Identify which cell holds the provided text, then report its [X, Y] central coordinate. 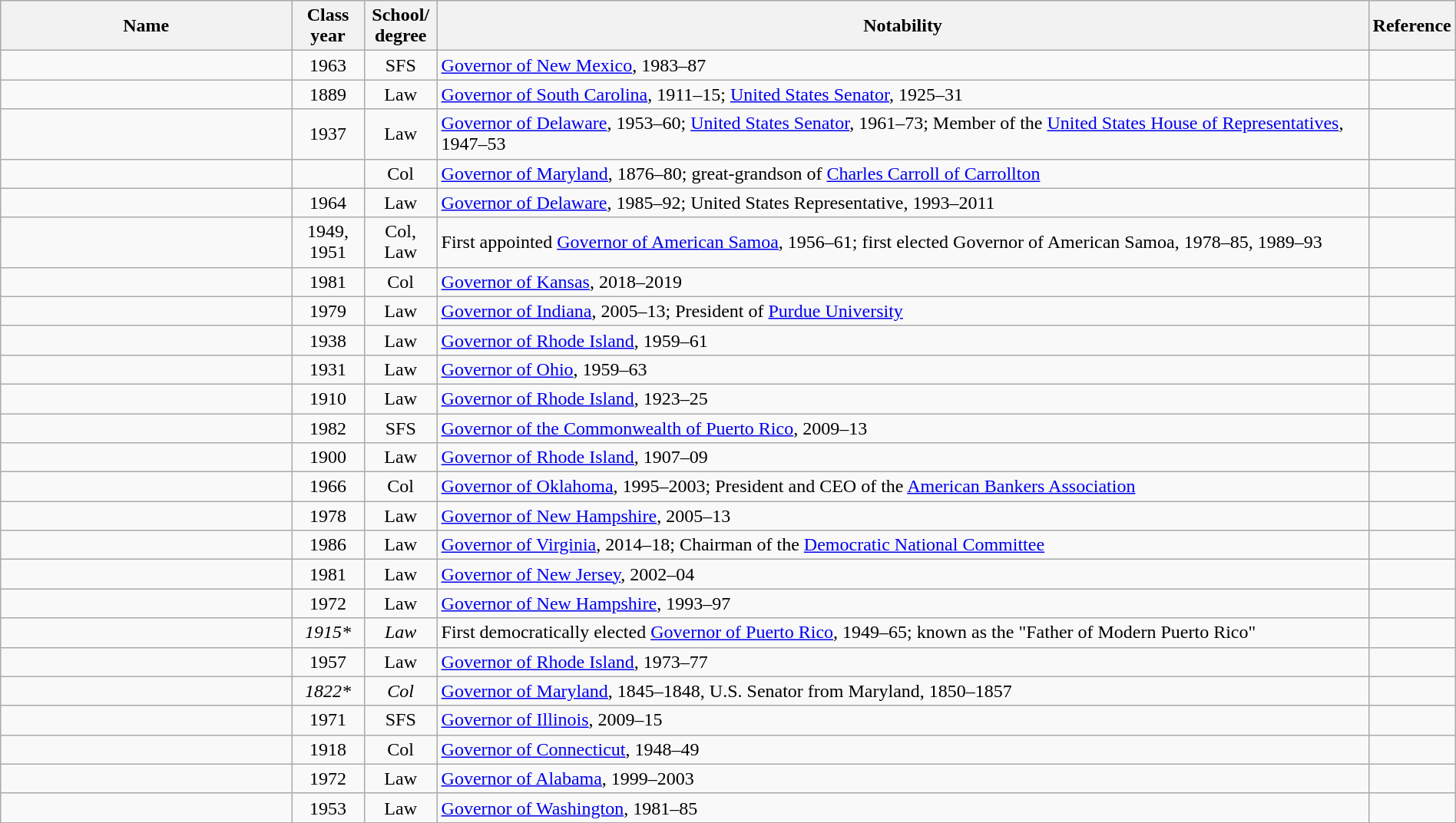
Governor of New Jersey, 2002–04 [903, 574]
Name [146, 26]
1889 [329, 94]
Class year [329, 26]
1822* [329, 691]
1915* [329, 633]
Reference [1411, 26]
Governor of Rhode Island, 1973–77 [903, 662]
Governor of Washington, 1981–85 [903, 808]
1966 [329, 487]
1982 [329, 428]
Governor of Maryland, 1845–1848, U.S. Senator from Maryland, 1850–1857 [903, 691]
1963 [329, 65]
1900 [329, 458]
1957 [329, 662]
1953 [329, 808]
Governor of Oklahoma, 1995–2003; President and CEO of the American Bankers Association [903, 487]
Governor of Delaware, 1985–92; United States Representative, 1993–2011 [903, 203]
Governor of New Mexico, 1983–87 [903, 65]
Governor of Delaware, 1953–60; United States Senator, 1961–73; Member of the United States House of Representatives, 1947–53 [903, 134]
First appointed Governor of American Samoa, 1956–61; first elected Governor of American Samoa, 1978–85, 1989–93 [903, 243]
1964 [329, 203]
Governor of Alabama, 1999–2003 [903, 778]
Governor of Ohio, 1959–63 [903, 369]
Governor of New Hampshire, 2005–13 [903, 516]
School/degree [401, 26]
1971 [329, 720]
1937 [329, 134]
1986 [329, 545]
1949,1951 [329, 243]
Governor of Rhode Island, 1923–25 [903, 398]
Governor of Indiana, 2005–13; President of Purdue University [903, 311]
First democratically elected Governor of Puerto Rico, 1949–65; known as the "Father of Modern Puerto Rico" [903, 633]
1978 [329, 516]
Col,Law [401, 243]
Governor of South Carolina, 1911–15; United States Senator, 1925–31 [903, 94]
Governor of Rhode Island, 1907–09 [903, 458]
Governor of Rhode Island, 1959–61 [903, 340]
1918 [329, 749]
Notability [903, 26]
1931 [329, 369]
Governor of Maryland, 1876–80; great-grandson of Charles Carroll of Carrollton [903, 174]
Governor of Illinois, 2009–15 [903, 720]
1910 [329, 398]
Governor of the Commonwealth of Puerto Rico, 2009–13 [903, 428]
Governor of Virginia, 2014–18; Chairman of the Democratic National Committee [903, 545]
Governor of Kansas, 2018–2019 [903, 282]
1938 [329, 340]
1979 [329, 311]
Governor of Connecticut, 1948–49 [903, 749]
Governor of New Hampshire, 1993–97 [903, 603]
